Search for the cell housing the specified text and yield its (x, y) center coordinate. 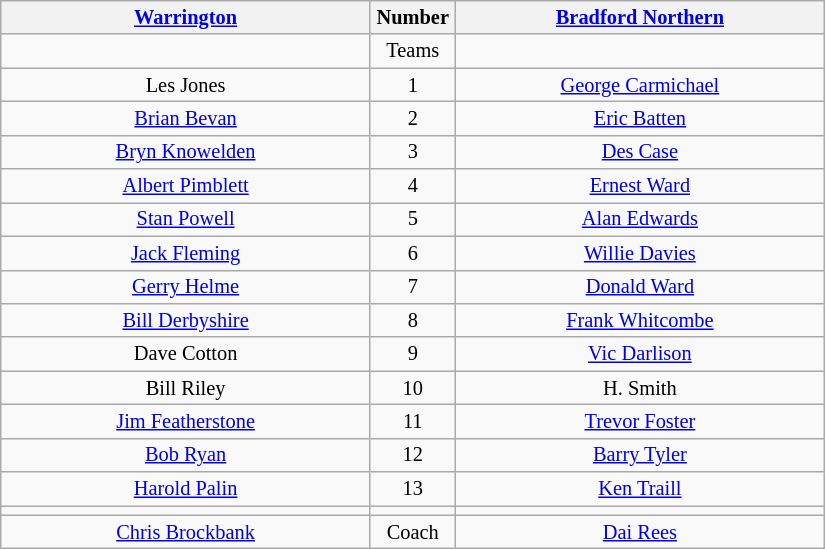
Ken Traill (640, 489)
Teams (412, 51)
6 (412, 253)
3 (412, 152)
H. Smith (640, 388)
Bill Riley (186, 388)
Trevor Foster (640, 421)
7 (412, 287)
Des Case (640, 152)
Jack Fleming (186, 253)
Les Jones (186, 85)
Stan Powell (186, 219)
Bob Ryan (186, 455)
Bradford Northern (640, 17)
Warrington (186, 17)
Dave Cotton (186, 354)
Donald Ward (640, 287)
Jim Featherstone (186, 421)
Gerry Helme (186, 287)
Bryn Knowelden (186, 152)
Albert Pimblett (186, 186)
2 (412, 118)
Bill Derbyshire (186, 320)
Eric Batten (640, 118)
Vic Darlison (640, 354)
Ernest Ward (640, 186)
Harold Palin (186, 489)
Dai Rees (640, 532)
Chris Brockbank (186, 532)
Barry Tyler (640, 455)
4 (412, 186)
Brian Bevan (186, 118)
Number (412, 17)
11 (412, 421)
8 (412, 320)
Coach (412, 532)
13 (412, 489)
10 (412, 388)
Alan Edwards (640, 219)
George Carmichael (640, 85)
1 (412, 85)
9 (412, 354)
12 (412, 455)
5 (412, 219)
Willie Davies (640, 253)
Frank Whitcombe (640, 320)
